Determine the (x, y) coordinate at the center of the cell enclosing the given text.  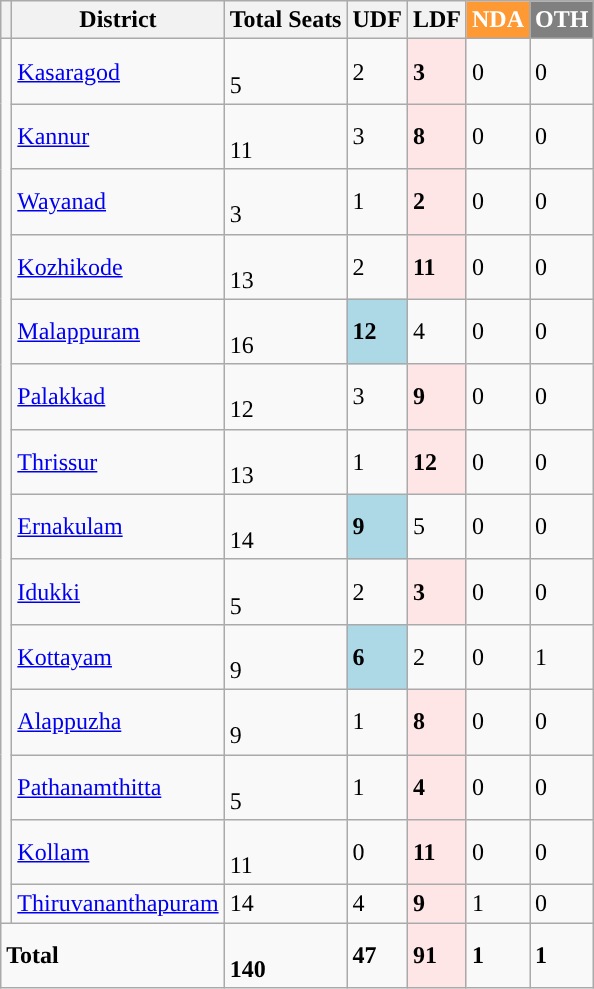
16 (286, 332)
Total Seats (286, 20)
Ernakulam (118, 526)
District (118, 20)
Kottayam (118, 656)
Kollam (118, 852)
140 (286, 956)
Wayanad (118, 202)
Thiruvananthapuram (118, 904)
Malappuram (118, 332)
OTH (562, 20)
47 (377, 956)
Idukki (118, 592)
LDF (436, 20)
Kozhikode (118, 266)
Kasaragod (118, 72)
Kannur (118, 136)
UDF (377, 20)
Palakkad (118, 396)
Total (112, 956)
6 (377, 656)
Thrissur (118, 462)
NDA (498, 20)
Alappuzha (118, 722)
91 (436, 956)
Pathanamthitta (118, 786)
